Output the [X, Y] coordinate of the center of the cell containing the given text.  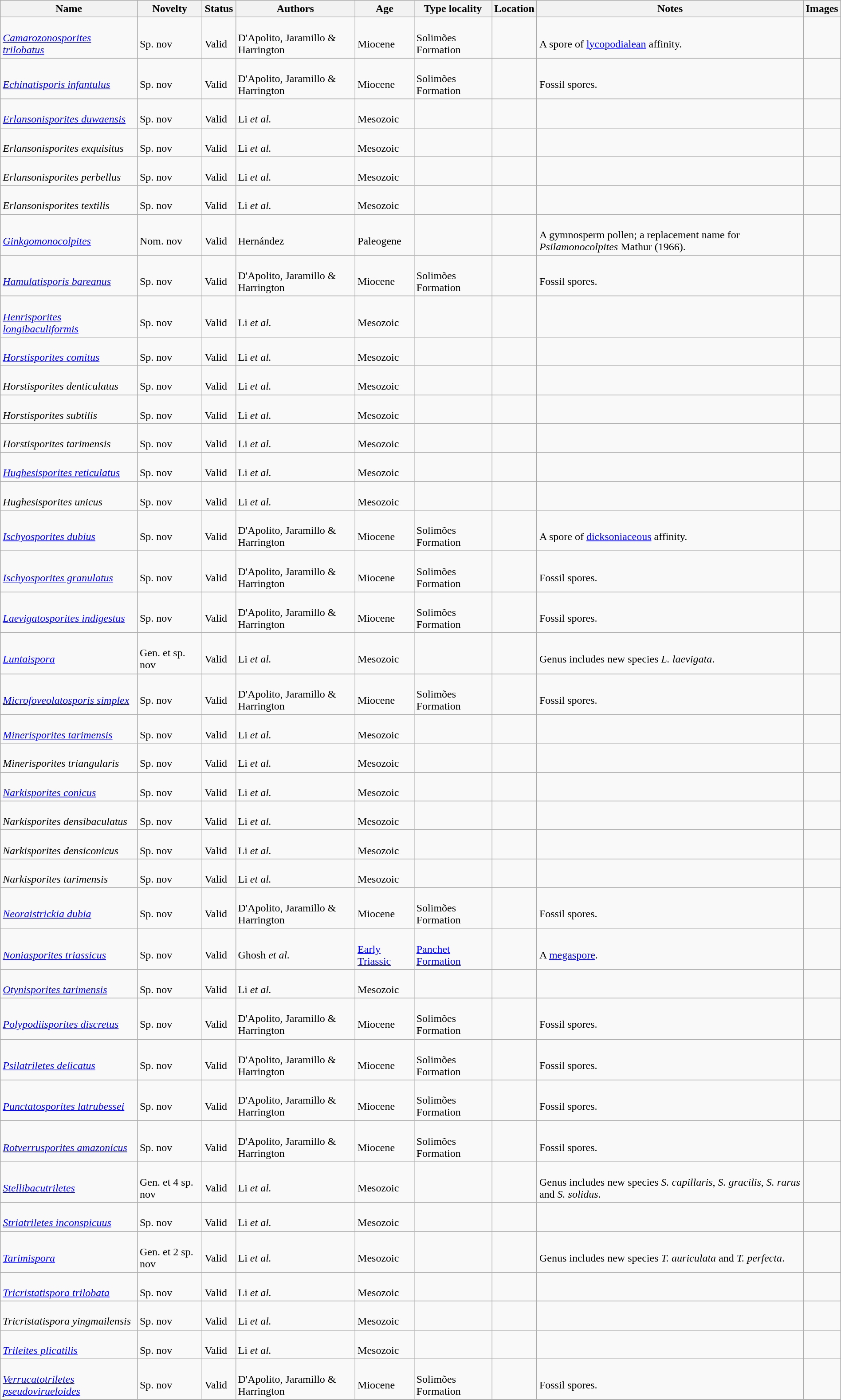
Panchet Formation [452, 949]
Type locality [452, 9]
Rotverrusporites amazonicus [69, 1141]
Ischyosporites granulatus [69, 572]
Notes [670, 9]
Noniasporites triassicus [69, 949]
Tricristatispora trilobata [69, 1287]
Stellibacutriletes [69, 1182]
Henrisporites longibaculiformis [69, 316]
Narkisporites densiconicus [69, 844]
Age [385, 9]
Verrucatotriletes pseudovirueloides [69, 1379]
Horstisporites subtilis [69, 409]
Horstisporites comitus [69, 351]
Psilatriletes delicatus [69, 1060]
Tricristatispora yingmailensis [69, 1315]
Narkisporites tarimensis [69, 873]
Laevigatosporites indigestus [69, 612]
Status [219, 9]
Authors [295, 9]
Erlansonisporites duwaensis [69, 114]
Narkisporites densibaculatus [69, 816]
Genus includes new species S. capillaris, S. gracilis, S. rarus and S. solidus. [670, 1182]
Ginkgomonocolpites [69, 235]
Echinatisporis infantulus [69, 79]
Hamulatisporis bareanus [69, 276]
Hernández [295, 235]
Early Triassic [385, 949]
Minerisporites tarimensis [69, 729]
Punctatosporites latrubessei [69, 1100]
Nom. nov [169, 235]
Gen. et 4 sp. nov [169, 1182]
Otynisporites tarimensis [69, 984]
Trileites plicatilis [69, 1345]
A gymnosperm pollen; a replacement name for Psilamonocolpites Mathur (1966). [670, 235]
Genus includes new species T. auriculata and T. perfecta. [670, 1252]
Horstisporites tarimensis [69, 438]
Ischyosporites dubius [69, 531]
Hughesisporites unicus [69, 496]
Polypodiisporites discretus [69, 1019]
Name [69, 9]
Erlansonisporites perbellus [69, 171]
Images [822, 9]
Gen. et 2 sp. nov [169, 1252]
Erlansonisporites exquisitus [69, 142]
Erlansonisporites textilis [69, 200]
Microfoveolatosporis simplex [69, 694]
Neoraistrickia dubia [69, 908]
Ghosh et al. [295, 949]
A spore of lycopodialean affinity. [670, 38]
Hughesisporites reticulatus [69, 467]
Tarimispora [69, 1252]
Striatriletes inconspicuus [69, 1217]
Horstisporites denticulatus [69, 380]
Gen. et sp. nov [169, 653]
Minerisporites triangularis [69, 758]
Location [515, 9]
Camarozonosporites trilobatus [69, 38]
Paleogene [385, 235]
Novelty [169, 9]
Luntaispora [69, 653]
Genus includes new species L. laevigata. [670, 653]
A megaspore. [670, 949]
Narkisporites conicus [69, 786]
A spore of dicksoniaceous affinity. [670, 531]
